Extract the [X, Y] coordinate from the center of the cell holding the provided text.  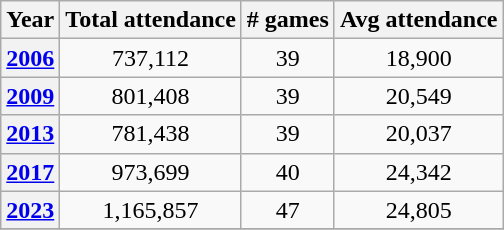
781,438 [151, 134]
2023 [30, 210]
Total attendance [151, 20]
20,037 [418, 134]
737,112 [151, 58]
973,699 [151, 172]
2006 [30, 58]
# games [288, 20]
18,900 [418, 58]
2017 [30, 172]
Year [30, 20]
24,805 [418, 210]
47 [288, 210]
20,549 [418, 96]
Avg attendance [418, 20]
1,165,857 [151, 210]
24,342 [418, 172]
801,408 [151, 96]
2009 [30, 96]
40 [288, 172]
2013 [30, 134]
